Pinpoint the cell where the given text exists, returning its [X, Y] midpoint coordinate. 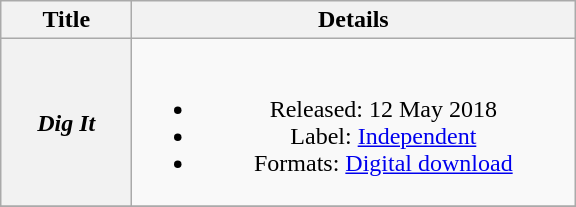
Details [354, 20]
Title [66, 20]
Released: 12 May 2018Label: IndependentFormats: Digital download [354, 122]
Dig It [66, 122]
